For the text-containing cell, return its midpoint in [x, y] coordinate format. 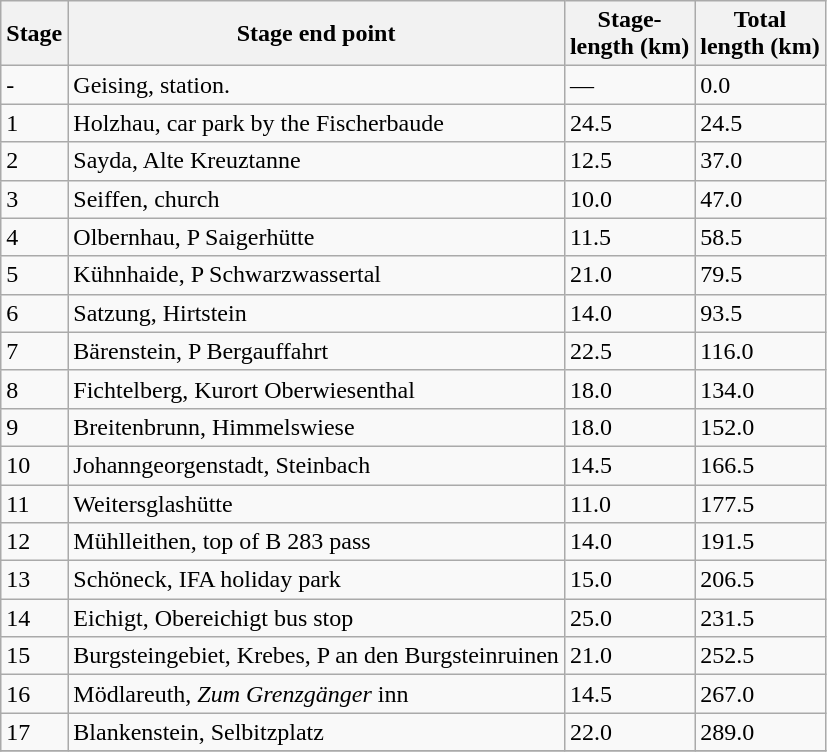
10 [34, 465]
289.0 [760, 732]
7 [34, 351]
22.5 [629, 351]
Eichigt, Obereichigt bus stop [316, 618]
0.0 [760, 85]
12 [34, 542]
134.0 [760, 389]
25.0 [629, 618]
191.5 [760, 542]
Holzhau, car park by the Fischerbaude [316, 123]
37.0 [760, 161]
16 [34, 694]
231.5 [760, 618]
Mödlareuth, Zum Grenzgänger inn [316, 694]
267.0 [760, 694]
— [629, 85]
206.5 [760, 580]
Fichtelberg, Kurort Oberwiesenthal [316, 389]
11 [34, 503]
Geising, station. [316, 85]
12.5 [629, 161]
79.5 [760, 275]
Blankenstein, Selbitzplatz [316, 732]
116.0 [760, 351]
9 [34, 427]
Stage-length (km) [629, 34]
Olbernhau, P Saigerhütte [316, 237]
17 [34, 732]
15.0 [629, 580]
Seiffen, church [316, 199]
Stage end point [316, 34]
Sayda, Alte Kreuztanne [316, 161]
58.5 [760, 237]
47.0 [760, 199]
166.5 [760, 465]
14 [34, 618]
Weitersglashütte [316, 503]
13 [34, 580]
- [34, 85]
Stage [34, 34]
10.0 [629, 199]
Kühnhaide, P Schwarzwassertal [316, 275]
Satzung, Hirtstein [316, 313]
11.0 [629, 503]
Mühlleithen, top of B 283 pass [316, 542]
11.5 [629, 237]
Schöneck, IFA holiday park [316, 580]
3 [34, 199]
Bärenstein, P Bergauffahrt [316, 351]
8 [34, 389]
22.0 [629, 732]
Johanngeorgenstadt, Steinbach [316, 465]
Total length (km) [760, 34]
93.5 [760, 313]
Breitenbrunn, Himmelswiese [316, 427]
15 [34, 656]
2 [34, 161]
252.5 [760, 656]
152.0 [760, 427]
5 [34, 275]
177.5 [760, 503]
Burgsteingebiet, Krebes, P an den Burgsteinruinen [316, 656]
6 [34, 313]
4 [34, 237]
1 [34, 123]
